Search for the cell housing the specified text and yield its [X, Y] center coordinate. 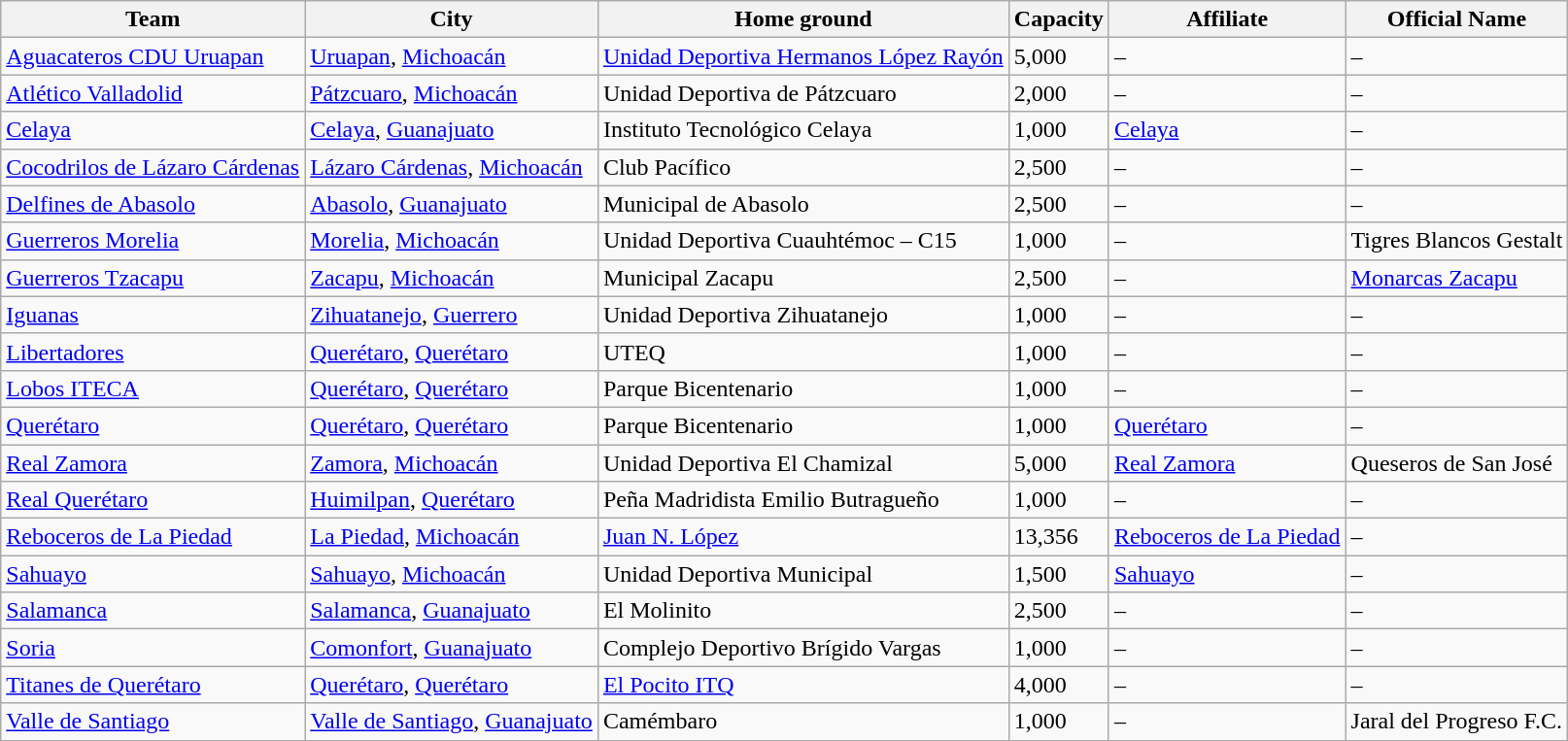
Iguanas [153, 315]
Abasolo, Guanajuato [452, 204]
Zacapu, Michoacán [452, 278]
Soria [153, 648]
Unidad Deportiva de Pátzcuaro [802, 93]
Team [153, 19]
Zamora, Michoacán [452, 463]
El Molinito [802, 611]
Queseros de San José [1457, 463]
Cocodrilos de Lázaro Cárdenas [153, 167]
Official Name [1457, 19]
Atlético Valladolid [153, 93]
Complejo Deportivo Brígido Vargas [802, 648]
Guerreros Tzacapu [153, 278]
Valle de Santiago [153, 722]
Sahuayo, Michoacán [452, 574]
La Piedad, Michoacán [452, 537]
Unidad Deportiva Zihuatanejo [802, 315]
Celaya, Guanajuato [452, 130]
Municipal de Abasolo [802, 204]
Juan N. López [802, 537]
Huimilpan, Querétaro [452, 500]
Municipal Zacapu [802, 278]
Uruapan, Michoacán [452, 56]
Aguacateros CDU Uruapan [153, 56]
Unidad Deportiva Hermanos López Rayón [802, 56]
Instituto Tecnológico Celaya [802, 130]
Lázaro Cárdenas, Michoacán [452, 167]
13,356 [1059, 537]
Peña Madridista Emilio Butragueño [802, 500]
Pátzcuaro, Michoacán [452, 93]
Real Querétaro [153, 500]
Lobos ITECA [153, 388]
2,000 [1059, 93]
City [452, 19]
Unidad Deportiva Municipal [802, 574]
Club Pacífico [802, 167]
UTEQ [802, 352]
Unidad Deportiva Cuauhtémoc – C15 [802, 241]
Valle de Santiago, Guanajuato [452, 722]
Unidad Deportiva El Chamizal [802, 463]
El Pocito ITQ [802, 685]
4,000 [1059, 685]
Camémbaro [802, 722]
Libertadores [153, 352]
Comonfort, Guanajuato [452, 648]
Salamanca [153, 611]
1,500 [1059, 574]
Guerreros Morelia [153, 241]
Capacity [1059, 19]
Titanes de Querétaro [153, 685]
Tigres Blancos Gestalt [1457, 241]
Home ground [802, 19]
Zihuatanejo, Guerrero [452, 315]
Delfines de Abasolo [153, 204]
Morelia, Michoacán [452, 241]
Monarcas Zacapu [1457, 278]
Salamanca, Guanajuato [452, 611]
Affiliate [1227, 19]
Jaral del Progreso F.C. [1457, 722]
